Extract the (x, y) coordinate from the center of the cell holding the provided text.  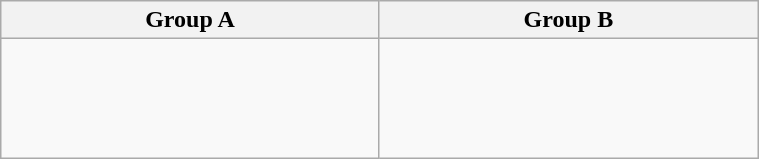
Group A (190, 20)
Group B (568, 20)
